Extract the [x, y] coordinate from the center of the cell holding the provided text.  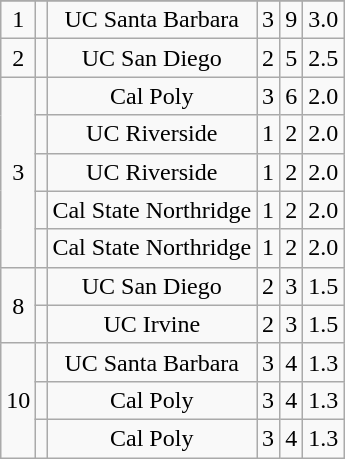
6 [292, 96]
9 [292, 20]
8 [18, 305]
5 [292, 58]
UC Irvine [152, 324]
10 [18, 400]
2.5 [324, 58]
3.0 [324, 20]
